Find where the given text appears and provide that cell's center as [X, Y] coordinate. 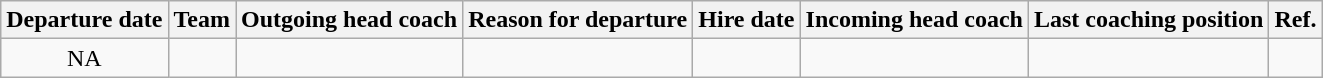
Reason for departure [578, 20]
Team [202, 20]
Departure date [84, 20]
NA [84, 58]
Hire date [746, 20]
Ref. [1296, 20]
Outgoing head coach [350, 20]
Last coaching position [1148, 20]
Incoming head coach [914, 20]
